Return the (X, Y) coordinate for the center point of the cell that contains the specified text.  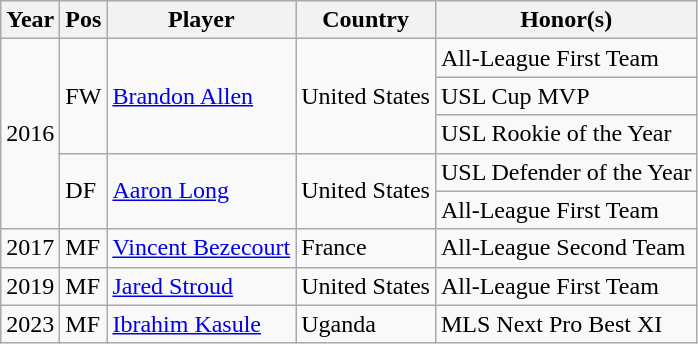
Honor(s) (566, 20)
2019 (30, 286)
USL Cup MVP (566, 96)
Vincent Bezecourt (202, 248)
All-League Second Team (566, 248)
FW (84, 96)
Jared Stroud (202, 286)
MLS Next Pro Best XI (566, 324)
Year (30, 20)
Country (366, 20)
France (366, 248)
2023 (30, 324)
Aaron Long (202, 191)
Ibrahim Kasule (202, 324)
2017 (30, 248)
Brandon Allen (202, 96)
2016 (30, 134)
USL Rookie of the Year (566, 134)
Player (202, 20)
Uganda (366, 324)
USL Defender of the Year (566, 172)
Pos (84, 20)
DF (84, 191)
